Capture the cell that displays the provided text and extract its [X, Y] central coordinate. 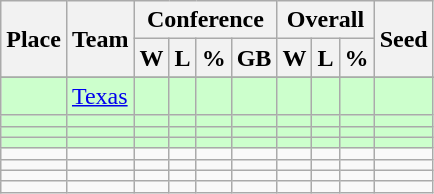
Overall [326, 20]
Place [34, 39]
Team [100, 39]
Texas [100, 96]
Seed [404, 39]
GB [254, 58]
Conference [206, 20]
